Identify which cell holds the provided text, then report its [x, y] central coordinate. 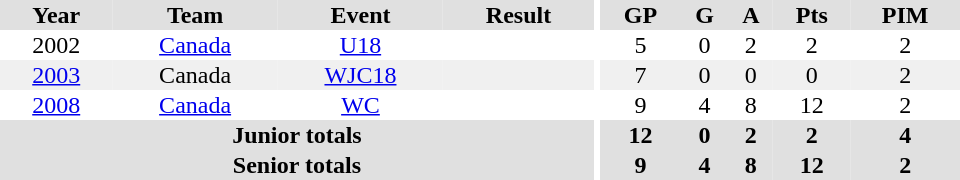
Result [518, 15]
WC [360, 105]
Junior totals [297, 135]
U18 [360, 45]
Event [360, 15]
G [705, 15]
Team [194, 15]
WJC18 [360, 75]
Senior totals [297, 165]
2003 [56, 75]
2002 [56, 45]
7 [640, 75]
Pts [812, 15]
Year [56, 15]
A [750, 15]
5 [640, 45]
PIM [905, 15]
2008 [56, 105]
GP [640, 15]
